Pinpoint the cell where the given text exists, returning its [X, Y] midpoint coordinate. 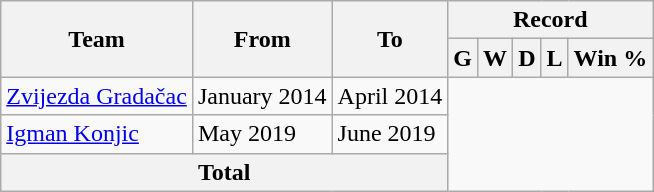
June 2019 [390, 134]
Team [97, 39]
January 2014 [262, 96]
Win % [610, 58]
G [463, 58]
W [496, 58]
From [262, 39]
Total [224, 172]
L [554, 58]
D [527, 58]
Zvijezda Gradačac [97, 96]
April 2014 [390, 96]
To [390, 39]
May 2019 [262, 134]
Record [550, 20]
Igman Konjic [97, 134]
